Locate the cell with the specified text and output its (X, Y) center coordinate. 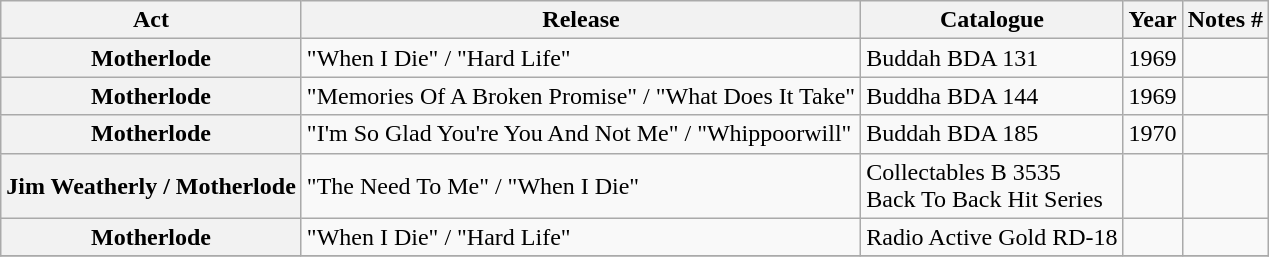
Notes # (1225, 20)
"Memories Of A Broken Promise" / "What Does It Take" (580, 96)
"The Need To Me" / "When I Die" (580, 186)
Catalogue (992, 20)
Buddah BDA 185 (992, 134)
Jim Weatherly / Motherlode (152, 186)
Collectables B 3535Back To Back Hit Series (992, 186)
Act (152, 20)
"I'm So Glad You're You And Not Me" / "Whippoorwill" (580, 134)
Year (1152, 20)
Buddah BDA 131 (992, 58)
Buddha BDA 144 (992, 96)
1970 (1152, 134)
Release (580, 20)
Radio Active Gold RD-18 (992, 237)
